Return (X, Y) of the center of cell containing provided text 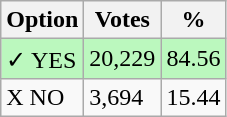
3,694 (122, 97)
% (194, 20)
✓ YES (42, 59)
Option (42, 20)
84.56 (194, 59)
15.44 (194, 97)
X NO (42, 97)
Votes (122, 20)
20,229 (122, 59)
